Identify which cell holds the provided text, then report its [X, Y] central coordinate. 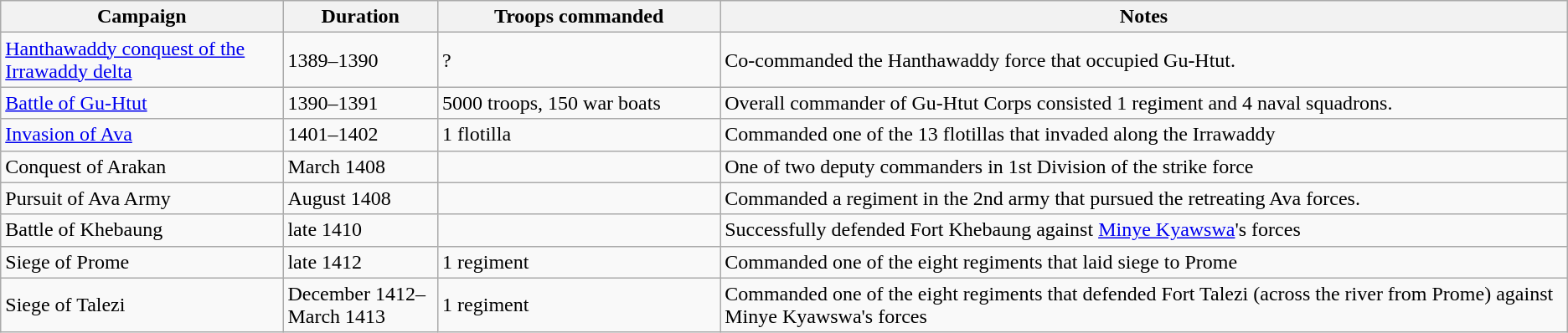
Commanded one of the 13 flotillas that invaded along the Irrawaddy [1144, 135]
March 1408 [360, 166]
Battle of Gu-Htut [142, 103]
Commanded one of the eight regiments that defended Fort Talezi (across the river from Prome) against Minye Kyawswa's forces [1144, 305]
December 1412–March 1413 [360, 305]
1389–1390 [360, 60]
Successfully defended Fort Khebaung against Minye Kyawswa's forces [1144, 230]
Commanded a regiment in the 2nd army that pursued the retreating Ava forces. [1144, 198]
1 flotilla [580, 135]
Hanthawaddy conquest of the Irrawaddy delta [142, 60]
Conquest of Arakan [142, 166]
Co-commanded the Hanthawaddy force that occupied Gu-Htut. [1144, 60]
Notes [1144, 17]
Battle of Khebaung [142, 230]
Campaign [142, 17]
August 1408 [360, 198]
? [580, 60]
1390–1391 [360, 103]
Commanded one of the eight regiments that laid siege to Prome [1144, 262]
late 1410 [360, 230]
Troops commanded [580, 17]
Overall commander of Gu-Htut Corps consisted 1 regiment and 4 naval squadrons. [1144, 103]
Duration [360, 17]
5000 troops, 150 war boats [580, 103]
Siege of Prome [142, 262]
Invasion of Ava [142, 135]
Pursuit of Ava Army [142, 198]
1401–1402 [360, 135]
Siege of Talezi [142, 305]
late 1412 [360, 262]
One of two deputy commanders in 1st Division of the strike force [1144, 166]
